Search for the cell housing the specified text and yield its (x, y) center coordinate. 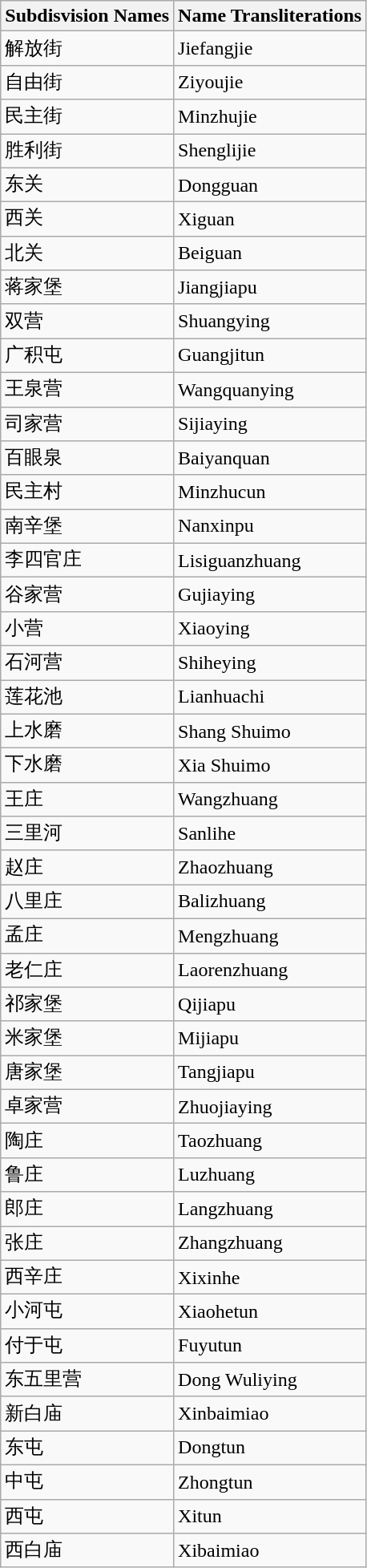
西屯 (87, 1516)
谷家营 (87, 595)
东屯 (87, 1448)
Lisiguanzhuang (270, 560)
Xiaohetun (270, 1312)
Gujiaying (270, 595)
Luzhuang (270, 1174)
西白庙 (87, 1551)
广积屯 (87, 356)
卓家营 (87, 1107)
Sanlihe (270, 834)
Guangjitun (270, 356)
Wangquanying (270, 390)
Nanxinpu (270, 526)
Xiguan (270, 220)
李四官庄 (87, 560)
Mengzhuang (270, 935)
民主街 (87, 117)
西关 (87, 220)
王泉营 (87, 390)
Mijiapu (270, 1038)
石河营 (87, 662)
新白庙 (87, 1413)
小河屯 (87, 1312)
Fuyutun (270, 1346)
Jiefangjie (270, 48)
孟庄 (87, 935)
自由街 (87, 82)
西辛庄 (87, 1277)
Minzhujie (270, 117)
Minzhucun (270, 492)
Xixinhe (270, 1277)
Beiguan (270, 253)
Dong Wuliying (270, 1380)
Dongguan (270, 184)
东五里营 (87, 1380)
Dongtun (270, 1448)
张庄 (87, 1243)
中屯 (87, 1482)
胜利街 (87, 151)
王庄 (87, 799)
Ziyoujie (270, 82)
东关 (87, 184)
Jiangjiapu (270, 287)
Zhangzhuang (270, 1243)
Xia Shuimo (270, 765)
百眼泉 (87, 459)
陶庄 (87, 1141)
Zhongtun (270, 1482)
Xiaoying (270, 629)
郎庄 (87, 1209)
付于屯 (87, 1346)
南辛堡 (87, 526)
老仁庄 (87, 970)
莲花池 (87, 698)
北关 (87, 253)
米家堡 (87, 1038)
八里庄 (87, 901)
Sijiaying (270, 423)
双营 (87, 321)
唐家堡 (87, 1073)
Langzhuang (270, 1209)
上水磨 (87, 731)
Shang Shuimo (270, 731)
Lianhuachi (270, 698)
民主村 (87, 492)
蒋家堡 (87, 287)
下水磨 (87, 765)
Shiheying (270, 662)
Xitun (270, 1516)
Shenglijie (270, 151)
Qijiapu (270, 1004)
小营 (87, 629)
Xinbaimiao (270, 1413)
Baiyanquan (270, 459)
Wangzhuang (270, 799)
三里河 (87, 834)
Zhaozhuang (270, 868)
赵庄 (87, 868)
Balizhuang (270, 901)
Laorenzhuang (270, 970)
解放街 (87, 48)
Name Transliterations (270, 16)
鲁庄 (87, 1174)
Xibaimiao (270, 1551)
Tangjiapu (270, 1073)
Subdisvision Names (87, 16)
司家营 (87, 423)
Zhuojiaying (270, 1107)
祁家堡 (87, 1004)
Shuangying (270, 321)
Taozhuang (270, 1141)
